Capture the cell that displays the provided text and extract its [x, y] central coordinate. 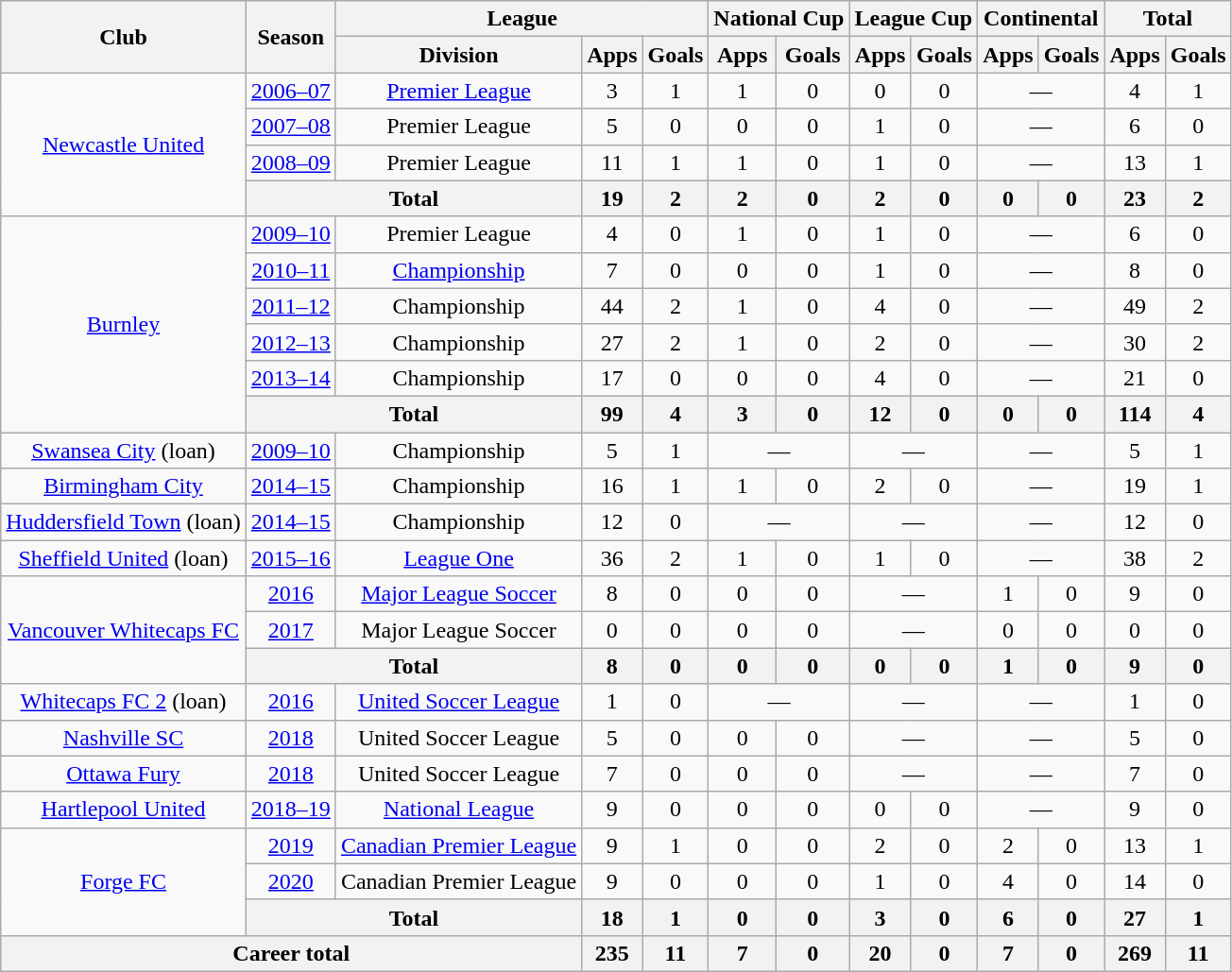
18 [612, 917]
Division [458, 55]
National League [458, 810]
30 [1135, 342]
2018–19 [291, 810]
38 [1135, 558]
21 [1135, 378]
2010–11 [291, 270]
Hartlepool United [124, 810]
Season [291, 37]
Continental [1041, 19]
2011–12 [291, 306]
2015–16 [291, 558]
2013–14 [291, 378]
Huddersfield Town (loan) [124, 522]
269 [1135, 953]
Whitecaps FC 2 (loan) [124, 702]
99 [612, 414]
16 [612, 486]
14 [1135, 881]
League [522, 19]
Burnley [124, 324]
49 [1135, 306]
League Cup [914, 19]
114 [1135, 414]
17 [612, 378]
2008–09 [291, 162]
Swansea City (loan) [124, 451]
Sheffield United (loan) [124, 558]
23 [1135, 198]
36 [612, 558]
Nashville SC [124, 738]
2019 [291, 845]
2006–07 [291, 91]
235 [612, 953]
Club [124, 37]
2007–08 [291, 127]
Vancouver Whitecaps FC [124, 630]
National Cup [779, 19]
44 [612, 306]
Career total [291, 953]
20 [881, 953]
Forge FC [124, 881]
2020 [291, 881]
Birmingham City [124, 486]
2017 [291, 630]
League One [458, 558]
Ottawa Fury [124, 774]
2012–13 [291, 342]
Newcastle United [124, 145]
